Pinpoint the cell where the given text exists, returning its (X, Y) midpoint coordinate. 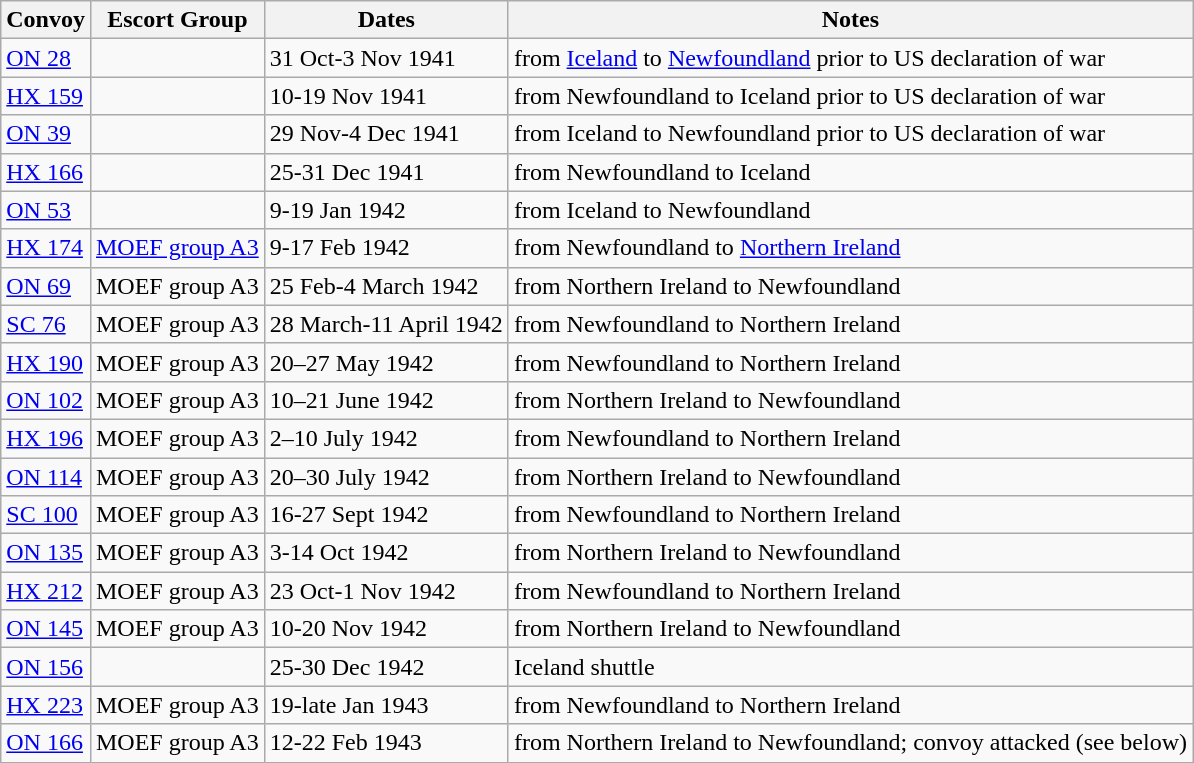
from Northern Ireland to Newfoundland; convoy attacked (see below) (850, 743)
HX 174 (46, 248)
ON 135 (46, 553)
20–30 July 1942 (386, 477)
ON 39 (46, 134)
23 Oct-1 Nov 1942 (386, 591)
28 March-11 April 1942 (386, 324)
ON 53 (46, 210)
ON 102 (46, 400)
Escort Group (177, 20)
HX 166 (46, 172)
HX 190 (46, 362)
19-late Jan 1943 (386, 705)
ON 156 (46, 667)
ON 145 (46, 629)
10–21 June 1942 (386, 400)
25-30 Dec 1942 (386, 667)
from Newfoundland to Iceland (850, 172)
Convoy (46, 20)
2–10 July 1942 (386, 438)
10-20 Nov 1942 (386, 629)
16-27 Sept 1942 (386, 515)
29 Nov-4 Dec 1941 (386, 134)
Notes (850, 20)
Iceland shuttle (850, 667)
HX 159 (46, 96)
HX 196 (46, 438)
HX 223 (46, 705)
ON 114 (46, 477)
HX 212 (46, 591)
20–27 May 1942 (386, 362)
9-17 Feb 1942 (386, 248)
3-14 Oct 1942 (386, 553)
from Iceland to Newfoundland (850, 210)
SC 100 (46, 515)
ON 166 (46, 743)
ON 69 (46, 286)
SC 76 (46, 324)
12-22 Feb 1943 (386, 743)
9-19 Jan 1942 (386, 210)
10-19 Nov 1941 (386, 96)
25-31 Dec 1941 (386, 172)
31 Oct-3 Nov 1941 (386, 58)
25 Feb-4 March 1942 (386, 286)
ON 28 (46, 58)
from Newfoundland to Iceland prior to US declaration of war (850, 96)
Dates (386, 20)
